Return (x, y) of the center of cell containing provided text 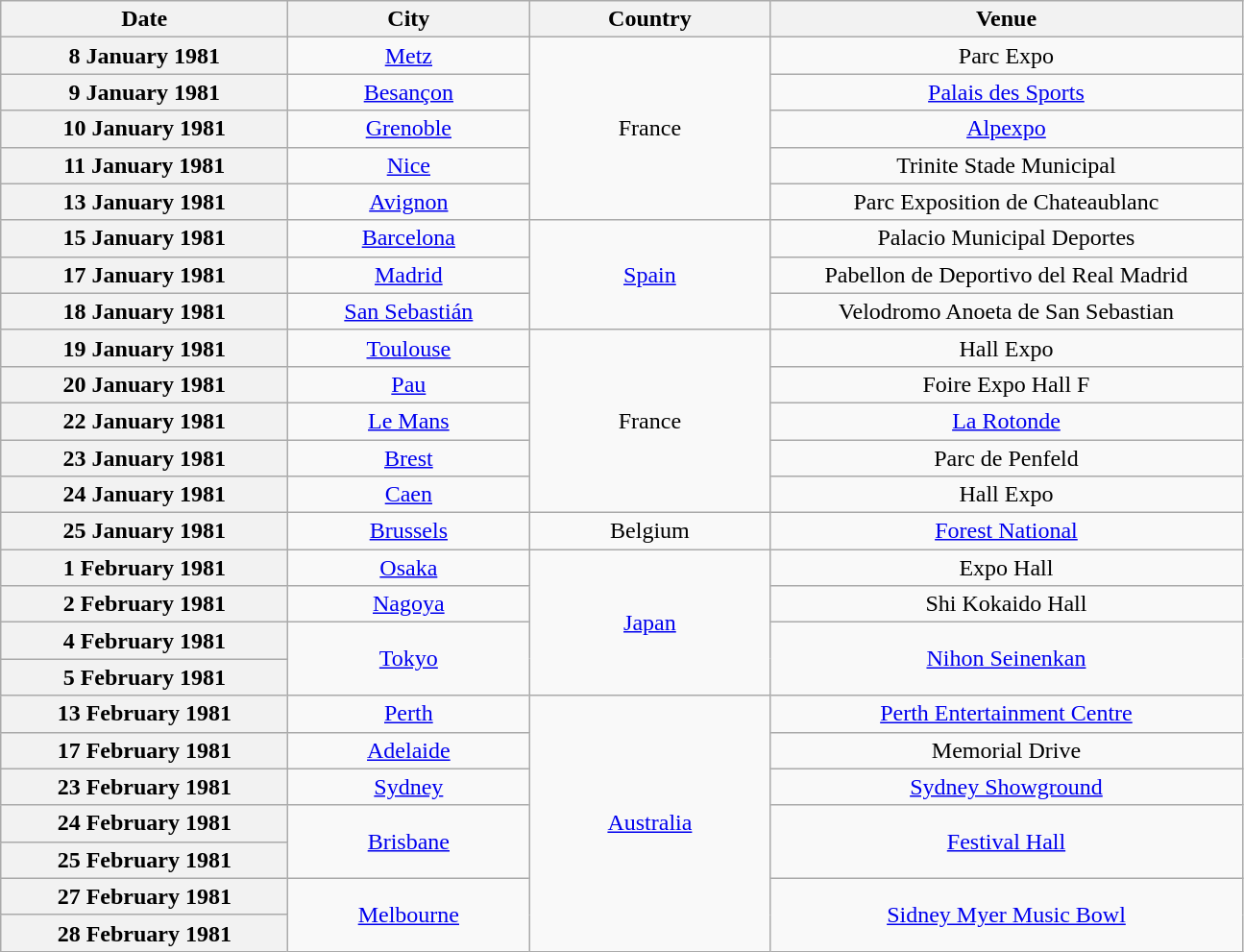
Date (144, 19)
4 February 1981 (144, 641)
23 February 1981 (144, 787)
Caen (409, 495)
Parc Expo (1007, 56)
Spain (649, 275)
Trinite Stade Municipal (1007, 165)
10 January 1981 (144, 129)
18 January 1981 (144, 311)
17 February 1981 (144, 750)
Sidney Myer Music Bowl (1007, 915)
San Sebastián (409, 311)
Belgium (649, 531)
Sydney (409, 787)
Alpexpo (1007, 129)
Brest (409, 458)
Metz (409, 56)
La Rotonde (1007, 421)
Expo Hall (1007, 568)
Pabellon de Deportivo del Real Madrid (1007, 275)
Nihon Seinenkan (1007, 659)
Venue (1007, 19)
Palais des Sports (1007, 92)
Country (649, 19)
13 January 1981 (144, 202)
Grenoble (409, 129)
Sydney Showground (1007, 787)
Forest National (1007, 531)
Adelaide (409, 750)
Japan (649, 622)
Shi Kokaido Hall (1007, 604)
Memorial Drive (1007, 750)
Parc de Penfeld (1007, 458)
Velodromo Anoeta de San Sebastian (1007, 311)
Le Mans (409, 421)
5 February 1981 (144, 677)
Perth (409, 714)
Tokyo (409, 659)
Brussels (409, 531)
Foire Expo Hall F (1007, 384)
Brisbane (409, 842)
8 January 1981 (144, 56)
11 January 1981 (144, 165)
Osaka (409, 568)
9 January 1981 (144, 92)
Pau (409, 384)
25 January 1981 (144, 531)
2 February 1981 (144, 604)
24 January 1981 (144, 495)
Perth Entertainment Centre (1007, 714)
Avignon (409, 202)
City (409, 19)
28 February 1981 (144, 933)
27 February 1981 (144, 896)
Festival Hall (1007, 842)
24 February 1981 (144, 823)
13 February 1981 (144, 714)
Besançon (409, 92)
Nagoya (409, 604)
19 January 1981 (144, 348)
Palacio Municipal Deportes (1007, 238)
23 January 1981 (144, 458)
Nice (409, 165)
15 January 1981 (144, 238)
Madrid (409, 275)
22 January 1981 (144, 421)
1 February 1981 (144, 568)
Toulouse (409, 348)
Melbourne (409, 915)
Parc Exposition de Chateaublanc (1007, 202)
20 January 1981 (144, 384)
25 February 1981 (144, 860)
Australia (649, 823)
Barcelona (409, 238)
17 January 1981 (144, 275)
